Extract the [x, y] coordinate from the center of the cell holding the provided text.  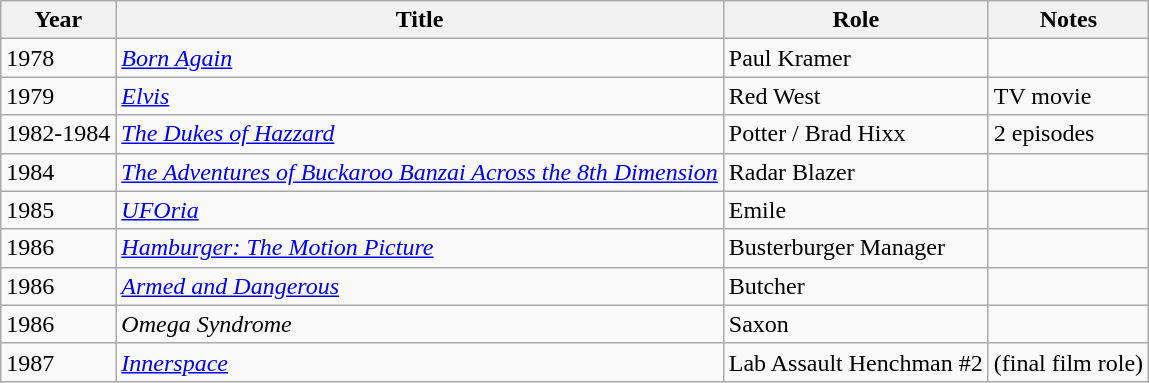
(final film role) [1068, 362]
1984 [58, 172]
Role [856, 20]
The Dukes of Hazzard [420, 134]
UFOria [420, 210]
Potter / Brad Hixx [856, 134]
Title [420, 20]
Radar Blazer [856, 172]
2 episodes [1068, 134]
1982-1984 [58, 134]
1985 [58, 210]
Lab Assault Henchman #2 [856, 362]
Notes [1068, 20]
Innerspace [420, 362]
Busterburger Manager [856, 248]
1987 [58, 362]
The Adventures of Buckaroo Banzai Across the 8th Dimension [420, 172]
1978 [58, 58]
Armed and Dangerous [420, 286]
Omega Syndrome [420, 324]
Hamburger: The Motion Picture [420, 248]
Red West [856, 96]
1979 [58, 96]
Year [58, 20]
Emile [856, 210]
Born Again [420, 58]
TV movie [1068, 96]
Paul Kramer [856, 58]
Butcher [856, 286]
Saxon [856, 324]
Elvis [420, 96]
